Detect which cell encompasses the target text, then output its [x, y] center coordinate. 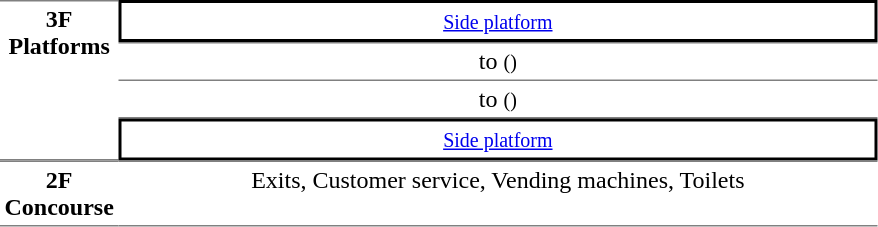
2FConcourse [59, 193]
3FPlatforms [59, 80]
Exits, Customer service, Vending machines, Toilets [498, 193]
